Return the (x, y) coordinate for the center point of the cell that contains the specified text.  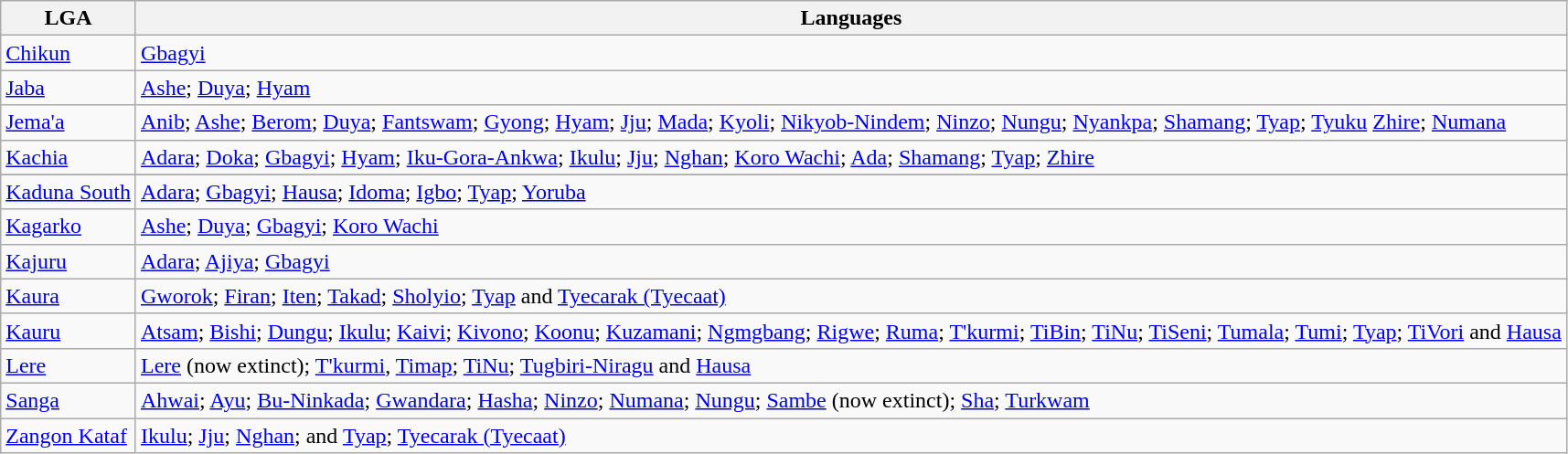
Adara; Ajiya; Gbagyi (850, 261)
Lere (69, 365)
Jema'a (69, 122)
Lere (now extinct); T'kurmi, Timap; TiNu; Tugbiri-Niragu and Hausa (850, 365)
Kajuru (69, 261)
Kachia (69, 157)
Sanga (69, 400)
Kaura (69, 296)
Kagarko (69, 227)
Ahwai; Ayu; Bu-Ninkada; Gwandara; Hasha; Ninzo; Numana; Nungu; Sambe (now extinct); Sha; Turkwam (850, 400)
Ashe; Duya; Gbagyi; Koro Wachi (850, 227)
Jaba (69, 88)
Chikun (69, 53)
Languages (850, 18)
LGA (69, 18)
Adara; Gbagyi; Hausa; Idoma; Igbo; Tyap; Yoruba (850, 192)
Ashe; Duya; Hyam (850, 88)
Gbagyi (850, 53)
Ikulu; Jju; Nghan; and Tyap; Tyecarak (Tyecaat) (850, 436)
Gworok; Firan; Iten; Takad; Sholyio; Tyap and Tyecarak (Tyecaat) (850, 296)
Anib; Ashe; Berom; Duya; Fantswam; Gyong; Hyam; Jju; Mada; Kyoli; Nikyob-Nindem; Ninzo; Nungu; Nyankpa; Shamang; Tyap; Tyuku Zhire; Numana (850, 122)
Adara; Doka; Gbagyi; Hyam; Iku-Gora-Ankwa; Ikulu; Jju; Nghan; Koro Wachi; Ada; Shamang; Tyap; Zhire (850, 157)
Zangon Kataf (69, 436)
Atsam; Bishi; Dungu; Ikulu; Kaivi; Kivono; Koonu; Kuzamani; Ngmgbang; Rigwe; Ruma; T'kurmi; TiBin; TiNu; TiSeni; Tumala; Tumi; Tyap; TiVori and Hausa (850, 331)
Kauru (69, 331)
Kaduna South (69, 192)
